Search for the cell housing the specified text and yield its [X, Y] center coordinate. 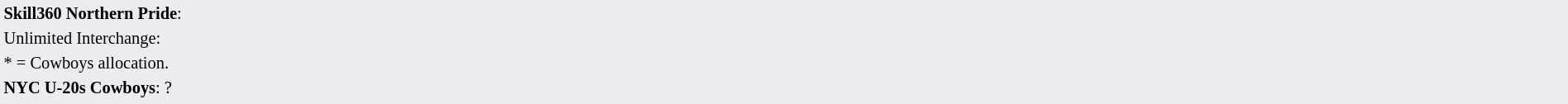
NYC U-20s Cowboys: ? [784, 87]
Skill360 Northern Pride: [784, 13]
Unlimited Interchange: [784, 38]
* = Cowboys allocation. [784, 63]
